Provide the [X, Y] coordinate of the cell's center where the given text is located.  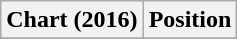
Chart (2016) [72, 20]
Position [190, 20]
